From the cell containing the given text, extract its center point as [X, Y] coordinate. 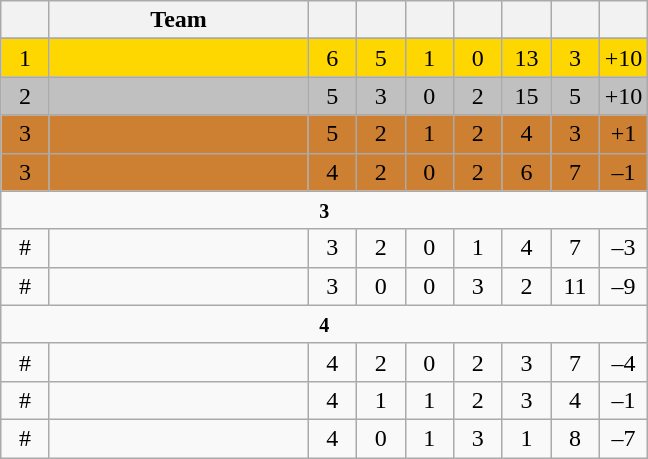
–4 [624, 362]
8 [576, 438]
Team [178, 20]
–9 [624, 286]
+1 [624, 134]
–3 [624, 248]
–7 [624, 438]
13 [526, 58]
15 [526, 96]
11 [576, 286]
